Return (X, Y) of the center of cell containing provided text 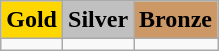
Bronze (176, 20)
Silver (98, 20)
Gold (32, 20)
